Output the [X, Y] coordinate of the center of the cell containing the given text.  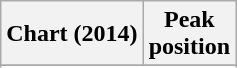
Chart (2014) [72, 34]
Peakposition [189, 34]
